Identify which cell holds the provided text, then report its (X, Y) central coordinate. 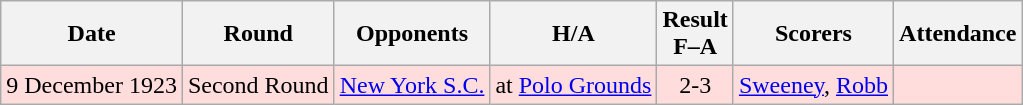
Date (92, 34)
Sweeney, Robb (813, 85)
ResultF–A (695, 34)
2-3 (695, 85)
Round (258, 34)
New York S.C. (412, 85)
at Polo Grounds (574, 85)
Scorers (813, 34)
H/A (574, 34)
Second Round (258, 85)
9 December 1923 (92, 85)
Attendance (958, 34)
Opponents (412, 34)
